Return [x, y] of the center of cell containing provided text 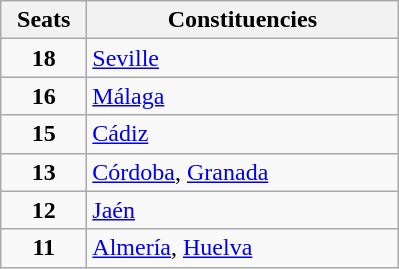
Jaén [242, 210]
Seats [44, 20]
18 [44, 58]
Seville [242, 58]
Málaga [242, 96]
Cádiz [242, 134]
Córdoba, Granada [242, 172]
12 [44, 210]
15 [44, 134]
16 [44, 96]
Almería, Huelva [242, 248]
11 [44, 248]
13 [44, 172]
Constituencies [242, 20]
